Provide the [X, Y] coordinate of the cell's center where the given text is located.  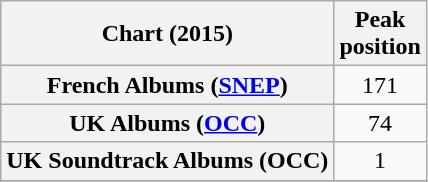
171 [380, 85]
1 [380, 161]
Peak position [380, 34]
UK Albums (OCC) [168, 123]
74 [380, 123]
UK Soundtrack Albums (OCC) [168, 161]
Chart (2015) [168, 34]
French Albums (SNEP) [168, 85]
